Determine the [x, y] coordinate at the center of the cell enclosing the given text.  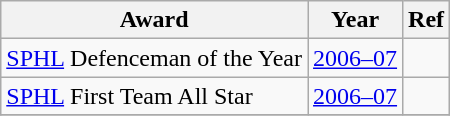
Year [356, 20]
SPHL First Team All Star [154, 96]
Ref [426, 20]
Award [154, 20]
SPHL Defenceman of the Year [154, 58]
